Locate the cell with the specified text and output its [X, Y] center coordinate. 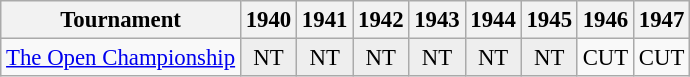
1943 [437, 20]
1944 [493, 20]
1941 [325, 20]
1940 [268, 20]
1945 [549, 20]
Tournament [121, 20]
The Open Championship [121, 58]
1942 [381, 20]
1947 [661, 20]
1946 [605, 20]
